Return the (x, y) coordinate for the center point of the cell that contains the specified text.  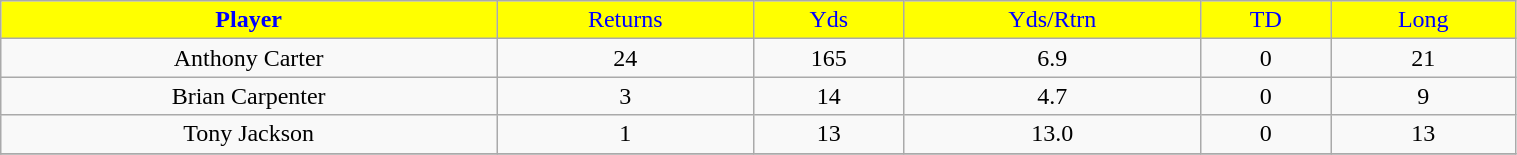
Returns (625, 20)
4.7 (1052, 96)
9 (1423, 96)
Brian Carpenter (249, 96)
TD (1266, 20)
14 (828, 96)
Tony Jackson (249, 134)
24 (625, 58)
13.0 (1052, 134)
1 (625, 134)
3 (625, 96)
Player (249, 20)
Yds (828, 20)
Long (1423, 20)
Yds/Rtrn (1052, 20)
6.9 (1052, 58)
21 (1423, 58)
Anthony Carter (249, 58)
165 (828, 58)
